Determine the [X, Y] coordinate at the center of the cell enclosing the given text.  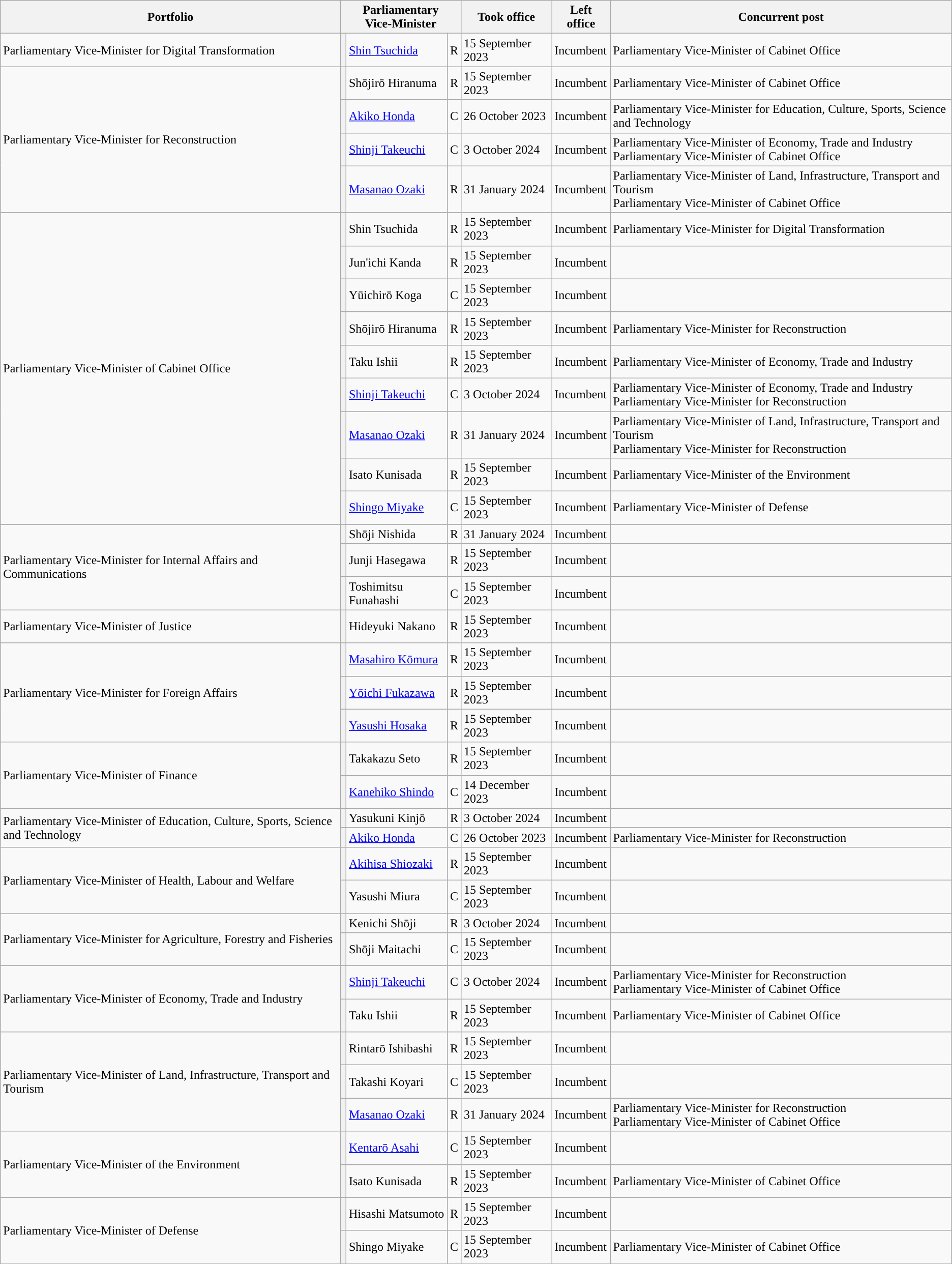
Parliamentary Vice-Minister of Land, Infrastructure, Transport and Tourism [171, 1081]
Yūichirō Koga [397, 295]
Jun'ichi Kanda [397, 262]
Rintarō Ishibashi [397, 1049]
Yasushi Miura [397, 896]
Kentarō Asahi [397, 1148]
Kanehiko Shindo [397, 791]
Kenichi Shōji [397, 923]
Junji Hasegawa [397, 561]
Concurrent post [781, 17]
Took office [507, 17]
Parliamentary Vice-Minister of Economy, Trade and IndustryParliamentary Vice-Minister of Cabinet Office [781, 150]
Parliamentary Vice-Minister of Economy, Trade and IndustryParliamentary Vice-Minister for Reconstruction [781, 395]
Yasukuni Kinjō [397, 818]
Yōichi Fukazawa [397, 693]
Parliamentary Vice-Minister of Justice [171, 627]
Shōji Maitachi [397, 949]
ParliamentaryVice-Minister [401, 17]
Shōji Nishida [397, 534]
Parliamentary Vice-Minister for Internal Affairs and Communications [171, 567]
Hisashi Matsumoto [397, 1214]
Yasushi Hosaka [397, 725]
Takakazu Seto [397, 759]
Masahiro Kōmura [397, 659]
Parliamentary Vice-Minister of Land, Infrastructure, Transport and TourismParliamentary Vice-Minister of Cabinet Office [781, 189]
14 December 2023 [507, 791]
Toshimitsu Funahashi [397, 593]
Parliamentary Vice-Minister for Foreign Affairs [171, 693]
Left office [581, 17]
Takashi Koyari [397, 1081]
Parliamentary Vice-Minister of Education, Culture, Sports, Science and Technology [171, 828]
Portfolio [171, 17]
Parliamentary Vice-Minister of Health, Labour and Welfare [171, 880]
Hideyuki Nakano [397, 627]
Parliamentary Vice-Minister of Land, Infrastructure, Transport and TourismParliamentary Vice-Minister for Reconstruction [781, 434]
Parliamentary Vice-Minister for Agriculture, Forestry and Fisheries [171, 940]
Akihisa Shiozaki [397, 864]
Parliamentary Vice-Minister for Education, Culture, Sports, Science and Technology [781, 116]
Parliamentary Vice-Minister of Finance [171, 775]
